Pinpoint the cell where the given text exists, returning its (X, Y) midpoint coordinate. 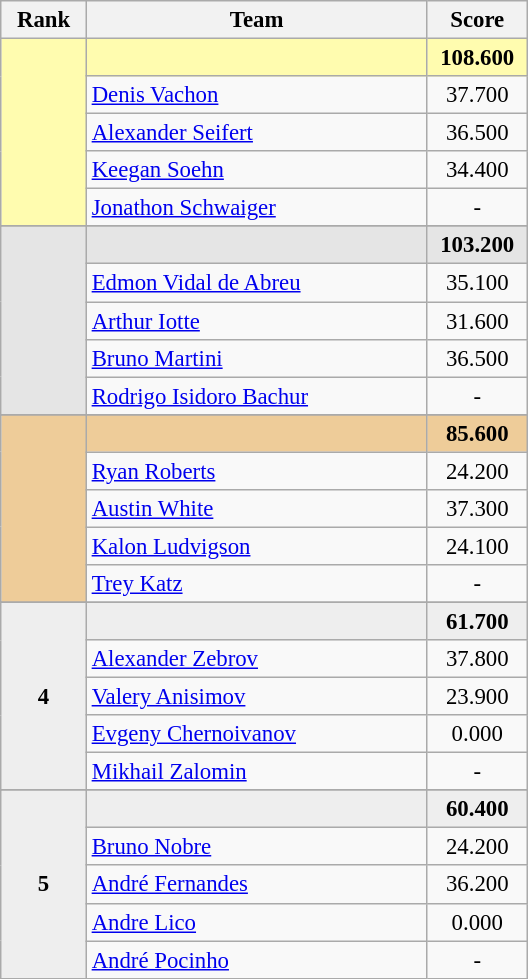
Rodrigo Isidoro Bachur (256, 396)
34.400 (478, 170)
Kalon Ludvigson (256, 546)
60.400 (478, 809)
Keegan Soehn (256, 170)
31.600 (478, 321)
103.200 (478, 245)
Andre Lico (256, 922)
Valery Anisimov (256, 697)
Bruno Martini (256, 358)
Team (256, 20)
37.800 (478, 659)
André Pocinho (256, 960)
Ryan Roberts (256, 471)
23.900 (478, 697)
André Fernandes (256, 885)
108.600 (478, 58)
Jonathon Schwaiger (256, 208)
36.200 (478, 885)
Alexander Zebrov (256, 659)
5 (44, 884)
85.600 (478, 433)
Arthur Iotte (256, 321)
Rank (44, 20)
24.100 (478, 546)
37.700 (478, 95)
Trey Katz (256, 584)
Alexander Seifert (256, 133)
Austin White (256, 509)
Evgeny Chernoivanov (256, 734)
37.300 (478, 509)
Bruno Nobre (256, 847)
Edmon Vidal de Abreu (256, 283)
35.100 (478, 283)
61.700 (478, 621)
Score (478, 20)
Denis Vachon (256, 95)
Mikhail Zalomin (256, 772)
4 (44, 696)
